From the cell containing the given text, extract its center point as [x, y] coordinate. 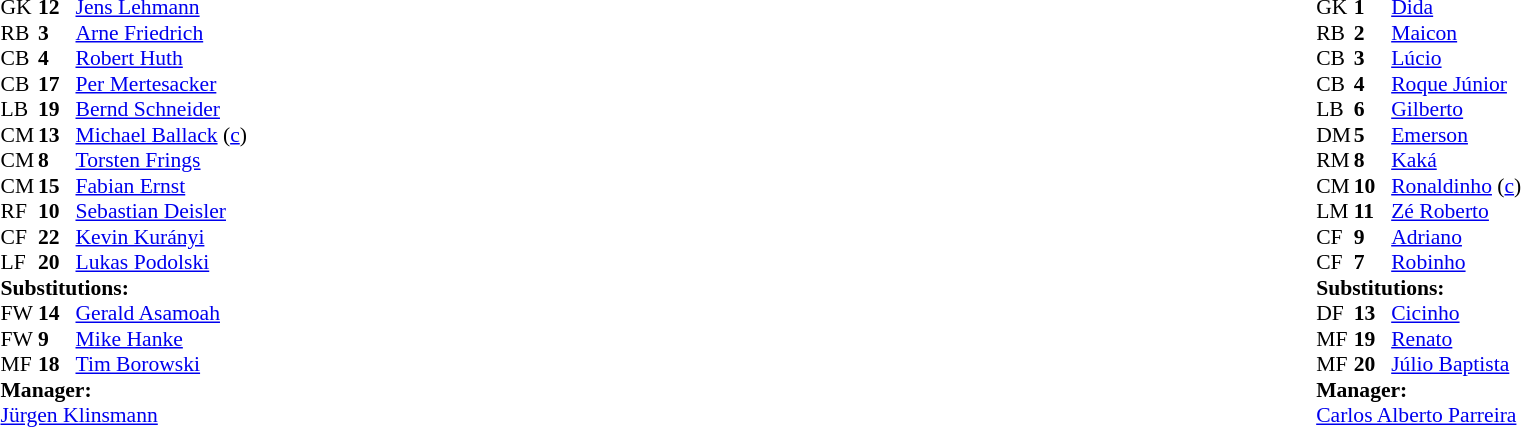
Fabian Ernst [162, 186]
LF [19, 263]
2 [1373, 33]
DM [1335, 135]
Kaká [1456, 161]
Cicinho [1456, 313]
Júlio Baptista [1456, 365]
Arne Friedrich [162, 33]
Adriano [1456, 237]
Lukas Podolski [162, 263]
Gilberto [1456, 109]
Emerson [1456, 135]
15 [57, 186]
Torsten Frings [162, 161]
Per Mertesacker [162, 84]
6 [1373, 109]
Maicon [1456, 33]
RM [1335, 161]
Bernd Schneider [162, 109]
Renato [1456, 339]
Gerald Asamoah [162, 313]
Roque Júnior [1456, 84]
17 [57, 84]
Robinho [1456, 263]
Mike Hanke [162, 339]
11 [1373, 211]
Kevin Kurányi [162, 237]
Ronaldinho (c) [1456, 186]
RF [19, 211]
14 [57, 313]
Michael Ballack (c) [162, 135]
22 [57, 237]
18 [57, 365]
Lúcio [1456, 59]
Sebastian Deisler [162, 211]
7 [1373, 263]
5 [1373, 135]
Zé Roberto [1456, 211]
Robert Huth [162, 59]
Tim Borowski [162, 365]
LM [1335, 211]
DF [1335, 313]
